Determine the (X, Y) coordinate at the center of the cell enclosing the given text.  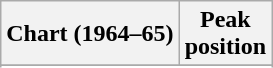
Peakposition (225, 34)
Chart (1964–65) (90, 34)
